Search for the cell housing the specified text and yield its (x, y) center coordinate. 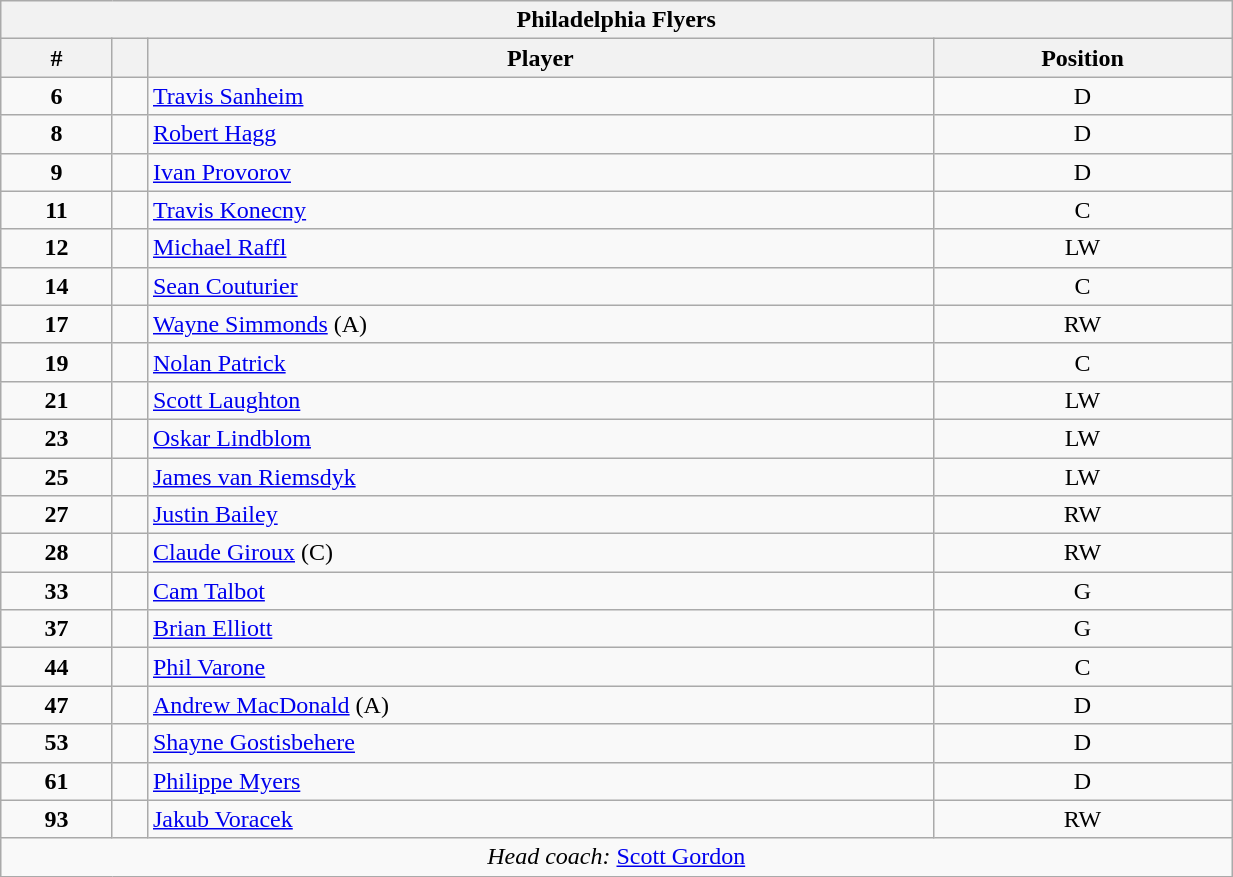
Andrew MacDonald (A) (540, 705)
Oskar Lindblom (540, 438)
Player (540, 58)
Sean Couturier (540, 286)
Brian Elliott (540, 629)
James van Riemsdyk (540, 477)
12 (57, 248)
Nolan Patrick (540, 362)
Philadelphia Flyers (616, 20)
23 (57, 438)
Shayne Gostisbehere (540, 743)
Travis Konecny (540, 210)
37 (57, 629)
Robert Hagg (540, 134)
6 (57, 96)
33 (57, 591)
Wayne Simmonds (A) (540, 324)
Ivan Provorov (540, 172)
44 (57, 667)
Phil Varone (540, 667)
Claude Giroux (C) (540, 553)
19 (57, 362)
Michael Raffl (540, 248)
93 (57, 819)
Cam Talbot (540, 591)
25 (57, 477)
27 (57, 515)
Scott Laughton (540, 400)
17 (57, 324)
Head coach: Scott Gordon (616, 857)
61 (57, 781)
28 (57, 553)
Position (1082, 58)
Jakub Voracek (540, 819)
11 (57, 210)
53 (57, 743)
8 (57, 134)
9 (57, 172)
Justin Bailey (540, 515)
Philippe Myers (540, 781)
21 (57, 400)
14 (57, 286)
47 (57, 705)
# (57, 58)
Travis Sanheim (540, 96)
